Provide the (X, Y) coordinate of the cell's center where the given text is located.  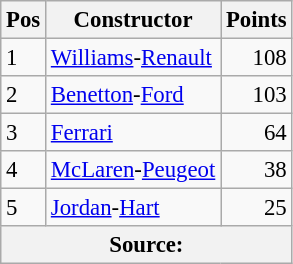
25 (256, 208)
Pos (24, 20)
5 (24, 208)
Ferrari (134, 133)
2 (24, 95)
Williams-Renault (134, 58)
64 (256, 133)
Constructor (134, 20)
38 (256, 170)
McLaren-Peugeot (134, 170)
Benetton-Ford (134, 95)
108 (256, 58)
3 (24, 133)
4 (24, 170)
Jordan-Hart (134, 208)
1 (24, 58)
Points (256, 20)
103 (256, 95)
Source: (146, 245)
